Output the [X, Y] coordinate of the center of the cell containing the given text.  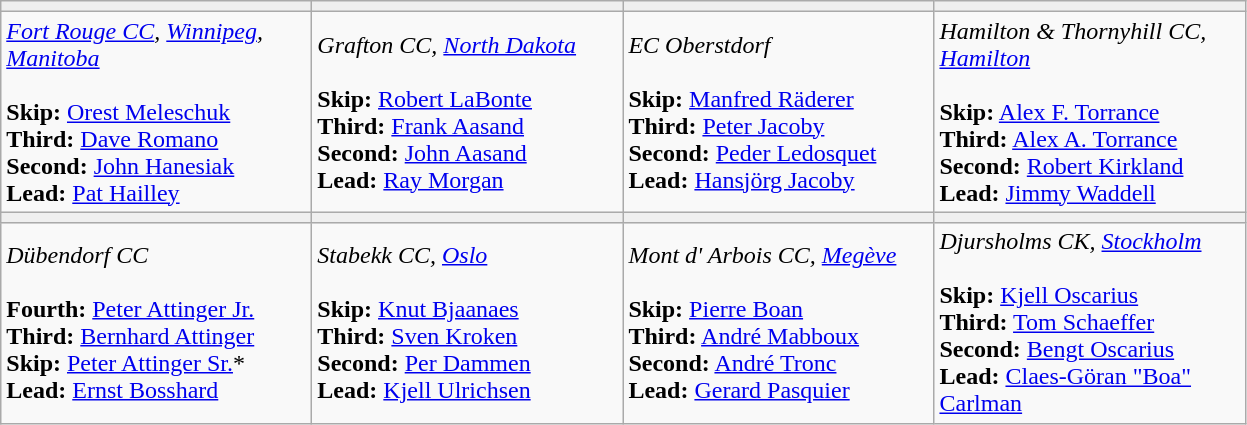
Fort Rouge CC, Winnipeg, Manitoba Skip: Orest Meleschuk Third: Dave Romano Second: John Hanesiak Lead: Pat Hailley [156, 112]
Hamilton & Thornyhill CC, HamiltonSkip: Alex F. Torrance Third: Alex A. Torrance Second: Robert Kirkland Lead: Jimmy Waddell [1090, 112]
Mont d' Arbois CC, MegèveSkip: Pierre Boan Third: André Mabboux Second: André Tronc Lead: Gerard Pasquier [778, 323]
Dübendorf CCFourth: Peter Attinger Jr. Third: Bernhard Attinger Skip: Peter Attinger Sr.* Lead: Ernst Bosshard [156, 323]
Grafton CC, North DakotaSkip: Robert LaBonte Third: Frank Aasand Second: John Aasand Lead: Ray Morgan [468, 112]
Stabekk CC, OsloSkip: Knut Bjaanaes Third: Sven Kroken Second: Per Dammen Lead: Kjell Ulrichsen [468, 323]
Djursholms CK, StockholmSkip: Kjell Oscarius Third: Tom Schaeffer Second: Bengt Oscarius Lead: Claes-Göran "Boa" Carlman [1090, 323]
EC OberstdorfSkip: Manfred Räderer Third: Peter Jacoby Second: Peder Ledosquet Lead: Hansjörg Jacoby [778, 112]
